Output the (x, y) coordinate of the center of the cell containing the given text.  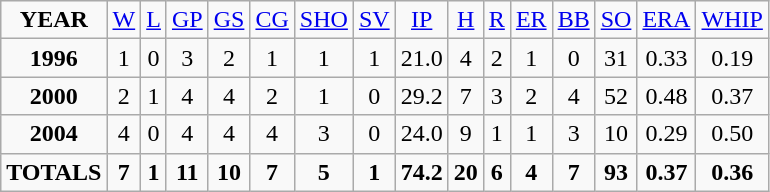
ERA (666, 20)
ER (531, 20)
1996 (54, 58)
SHO (324, 20)
YEAR (54, 20)
TOTALS (54, 172)
W (124, 20)
9 (466, 134)
CG (272, 20)
11 (187, 172)
L (154, 20)
5 (324, 172)
2000 (54, 96)
74.2 (422, 172)
31 (616, 58)
6 (496, 172)
BB (574, 20)
H (466, 20)
GP (187, 20)
GS (229, 20)
0.19 (732, 58)
IP (422, 20)
SV (374, 20)
WHIP (732, 20)
52 (616, 96)
20 (466, 172)
24.0 (422, 134)
93 (616, 172)
SO (616, 20)
0.36 (732, 172)
0.33 (666, 58)
0.29 (666, 134)
29.2 (422, 96)
0.48 (666, 96)
21.0 (422, 58)
0.50 (732, 134)
R (496, 20)
2004 (54, 134)
